Identify which cell holds the provided text, then report its (x, y) central coordinate. 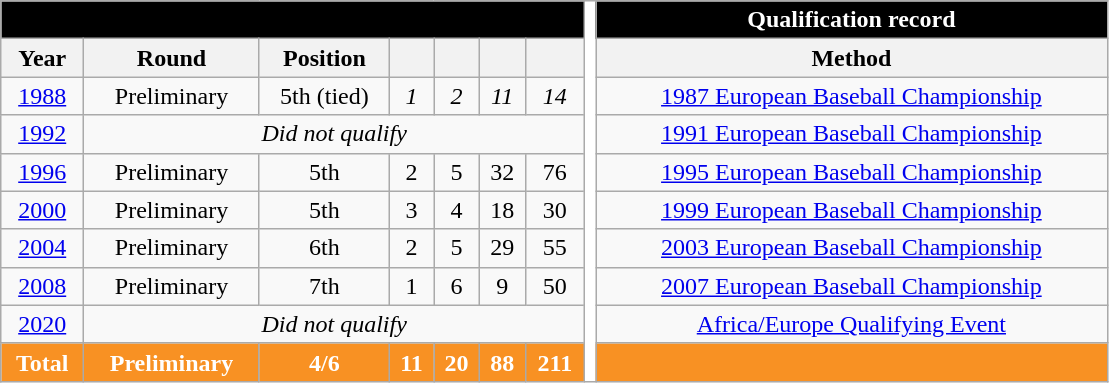
6th (324, 248)
1991 European Baseball Championship (852, 134)
88 (502, 362)
4/6 (324, 362)
76 (555, 172)
Year (42, 58)
1999 European Baseball Championship (852, 210)
1996 (42, 172)
9 (502, 286)
2000 (42, 210)
4 (457, 210)
Total (42, 362)
2003 European Baseball Championship (852, 248)
29 (502, 248)
1992 (42, 134)
2007 European Baseball Championship (852, 286)
Qualification record (852, 20)
6 (457, 286)
1987 European Baseball Championship (852, 96)
211 (555, 362)
3 (411, 210)
32 (502, 172)
55 (555, 248)
14 (555, 96)
Africa/Europe Qualifying Event (852, 324)
30 (555, 210)
2008 (42, 286)
2004 (42, 248)
50 (555, 286)
Method (852, 58)
Round (172, 58)
1988 (42, 96)
7th (324, 286)
20 (457, 362)
Position (324, 58)
18 (502, 210)
2020 (42, 324)
1995 European Baseball Championship (852, 172)
5th (tied) (324, 96)
